Determine the [X, Y] coordinate at the center of the cell enclosing the given text.  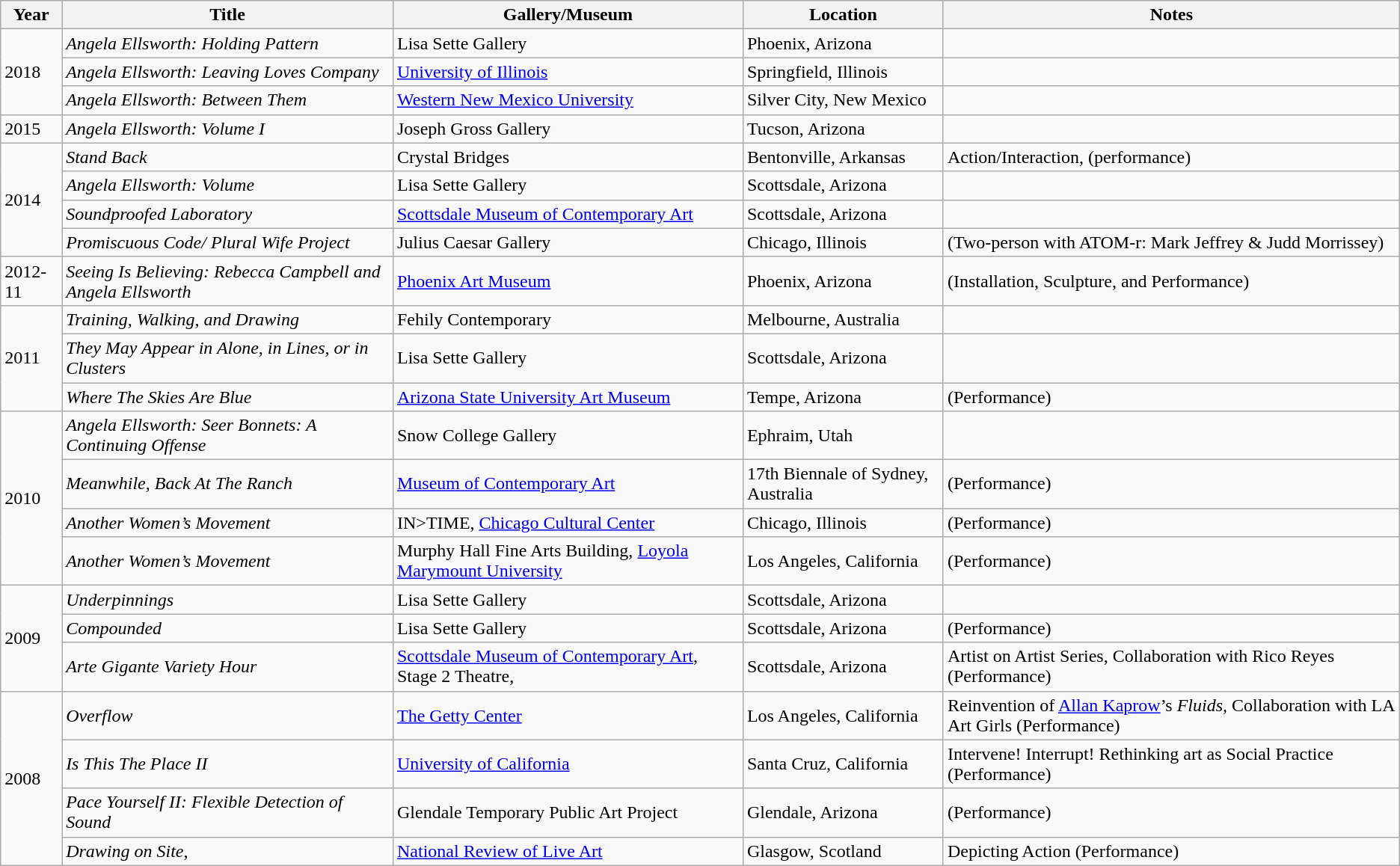
University of California [568, 764]
Ephraim, Utah [843, 435]
2015 [31, 129]
Gallery/Museum [568, 15]
(Installation, Sculpture, and Performance) [1171, 281]
Fehily Contemporary [568, 319]
(Two-person with ATOM-r: Mark Jeffrey & Judd Morrissey) [1171, 242]
Angela Ellsworth: Seer Bonnets: A Continuing Offense [227, 435]
Angela Ellsworth: Between Them [227, 100]
17th Biennale of Sydney, Australia [843, 485]
Angela Ellsworth: Holding Pattern [227, 43]
Murphy Hall Fine Arts Building, Loyola Marymount University [568, 561]
Scottsdale Museum of Contemporary Art [568, 214]
Compounded [227, 628]
Overflow [227, 715]
Angela Ellsworth: Leaving Loves Company [227, 72]
Arte Gigante Variety Hour [227, 667]
University of Illinois [568, 72]
Training, Walking, and Drawing [227, 319]
Where The Skies Are Blue [227, 397]
Julius Caesar Gallery [568, 242]
Drawing on Site, [227, 851]
Museum of Contemporary Art [568, 485]
Angela Ellsworth: Volume I [227, 129]
Stand Back [227, 157]
2014 [31, 200]
2008 [31, 778]
Notes [1171, 15]
Depicting Action (Performance) [1171, 851]
Seeing Is Believing: Rebecca Campbell and Angela Ellsworth [227, 281]
Reinvention of Allan Kaprow’s Fluids, Collaboration with LA Art Girls (Performance) [1171, 715]
2012-11 [31, 281]
Glendale, Arizona [843, 812]
IN>TIME, Chicago Cultural Center [568, 523]
Joseph Gross Gallery [568, 129]
Bentonville, Arkansas [843, 157]
Is This The Place II [227, 764]
Promiscuous Code/ Plural Wife Project [227, 242]
National Review of Live Art [568, 851]
Intervene! Interrupt! Rethinking art as Social Practice (Performance) [1171, 764]
Year [31, 15]
Western New Mexico University [568, 100]
2018 [31, 72]
Phoenix Art Museum [568, 281]
2009 [31, 639]
The Getty Center [568, 715]
Melbourne, Australia [843, 319]
Artist on Artist Series, Collaboration with Rico Reyes(Performance) [1171, 667]
Action/Interaction, (performance) [1171, 157]
Arizona State University Art Museum [568, 397]
2011 [31, 357]
Tucson, Arizona [843, 129]
Snow College Gallery [568, 435]
Crystal Bridges [568, 157]
2010 [31, 498]
Pace Yourself II: Flexible Detection of Sound [227, 812]
Silver City, New Mexico [843, 100]
Scottsdale Museum of Contemporary Art, Stage 2 Theatre, [568, 667]
Angela Ellsworth: Volume [227, 185]
Santa Cruz, California [843, 764]
They May Appear in Alone, in Lines, or in Clusters [227, 357]
Tempe, Arizona [843, 397]
Glendale Temporary Public Art Project [568, 812]
Meanwhile, Back At The Ranch [227, 485]
Location [843, 15]
Glasgow, Scotland [843, 851]
Springfield, Illinois [843, 72]
Underpinnings [227, 600]
Soundproofed Laboratory [227, 214]
Title [227, 15]
